Search for the cell housing the specified text and yield its [X, Y] center coordinate. 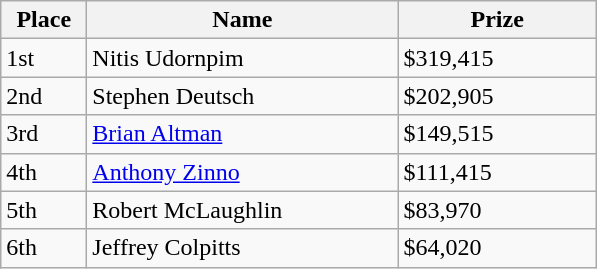
Brian Altman [242, 134]
Name [242, 20]
Anthony Zinno [242, 172]
$202,905 [498, 96]
Place [44, 20]
1st [44, 58]
Prize [498, 20]
2nd [44, 96]
Robert McLaughlin [242, 210]
$319,415 [498, 58]
$149,515 [498, 134]
3rd [44, 134]
6th [44, 248]
Jeffrey Colpitts [242, 248]
4th [44, 172]
$64,020 [498, 248]
5th [44, 210]
Nitis Udornpim [242, 58]
Stephen Deutsch [242, 96]
$83,970 [498, 210]
$111,415 [498, 172]
